Identify which cell holds the provided text, then report its [x, y] central coordinate. 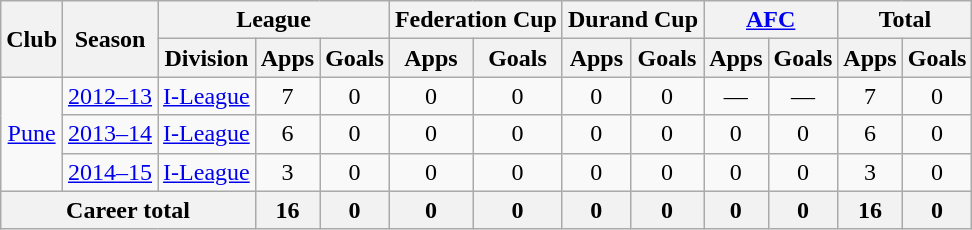
AFC [771, 20]
Pune [32, 134]
Durand Cup [632, 20]
2012–13 [110, 96]
2014–15 [110, 172]
Club [32, 39]
League [274, 20]
Season [110, 39]
Division [207, 58]
2013–14 [110, 134]
Total [905, 20]
Career total [128, 210]
Federation Cup [476, 20]
